Return the [x, y] coordinate for the center point of the cell that contains the specified text.  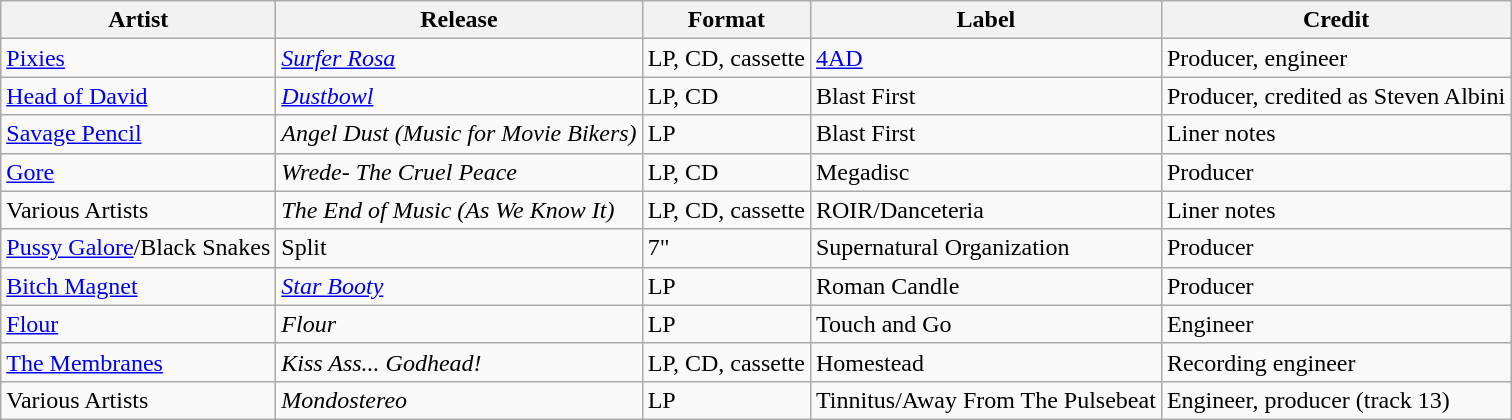
Savage Pencil [138, 134]
Bitch Magnet [138, 286]
Tinnitus/Away From The Pulsebeat [986, 400]
Pussy Galore/Black Snakes [138, 248]
4AD [986, 58]
Release [459, 20]
Mondostereo [459, 400]
Surfer Rosa [459, 58]
Angel Dust (Music for Movie Bikers) [459, 134]
ROIR/Danceteria [986, 210]
Label [986, 20]
Roman Candle [986, 286]
Engineer [1336, 324]
Producer, engineer [1336, 58]
Star Booty [459, 286]
Supernatural Organization [986, 248]
The Membranes [138, 362]
Artist [138, 20]
Gore [138, 172]
Producer, credited as Steven Albini [1336, 96]
Engineer, producer (track 13) [1336, 400]
Dustbowl [459, 96]
7" [726, 248]
Homestead [986, 362]
Pixies [138, 58]
Credit [1336, 20]
Split [459, 248]
Megadisc [986, 172]
Format [726, 20]
Wrede- The Cruel Peace [459, 172]
The End of Music (As We Know It) [459, 210]
Touch and Go [986, 324]
Head of David [138, 96]
Kiss Ass... Godhead! [459, 362]
Recording engineer [1336, 362]
